Locate the cell with the specified text and output its [x, y] center coordinate. 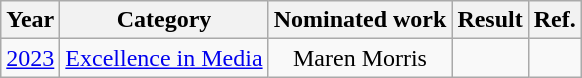
2023 [30, 58]
Year [30, 20]
Excellence in Media [164, 58]
Nominated work [360, 20]
Category [164, 20]
Result [490, 20]
Ref. [554, 20]
Maren Morris [360, 58]
